Output the [x, y] coordinate of the center of the cell containing the given text.  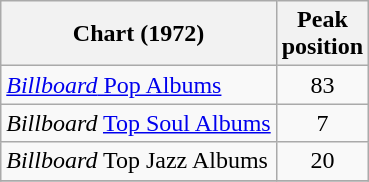
Billboard Top Soul Albums [138, 123]
7 [322, 123]
83 [322, 85]
20 [322, 161]
Billboard Pop Albums [138, 85]
Billboard Top Jazz Albums [138, 161]
Chart (1972) [138, 34]
Peakposition [322, 34]
